Provide the [X, Y] coordinate of the cell's center where the given text is located.  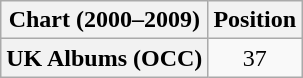
Position [255, 20]
37 [255, 58]
UK Albums (OCC) [104, 58]
Chart (2000–2009) [104, 20]
